Return the [x, y] coordinate for the center point of the cell that contains the specified text.  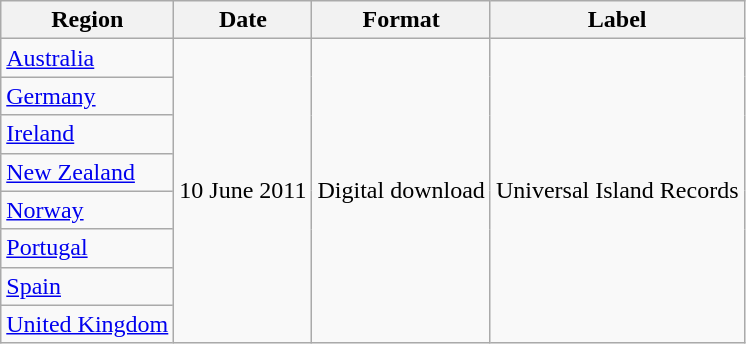
10 June 2011 [243, 191]
Portugal [88, 248]
Region [88, 20]
Digital download [401, 191]
United Kingdom [88, 324]
Label [617, 20]
Format [401, 20]
New Zealand [88, 172]
Ireland [88, 134]
Date [243, 20]
Universal Island Records [617, 191]
Spain [88, 286]
Germany [88, 96]
Norway [88, 210]
Australia [88, 58]
